Find where the given text appears and provide that cell's center as [X, Y] coordinate. 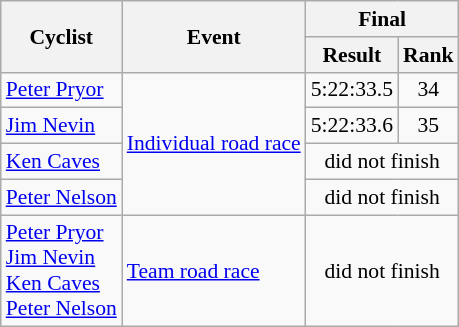
Event [214, 36]
Final [382, 19]
Jim Nevin [62, 126]
Result [352, 55]
Cyclist [62, 36]
Team road race [214, 271]
35 [428, 126]
Ken Caves [62, 162]
Peter Nelson [62, 197]
Peter Pryor Jim Nevin Ken Caves Peter Nelson [62, 271]
Peter Pryor [62, 90]
5:22:33.5 [352, 90]
Individual road race [214, 143]
Rank [428, 55]
5:22:33.6 [352, 126]
34 [428, 90]
